Capture the cell that displays the provided text and extract its [x, y] central coordinate. 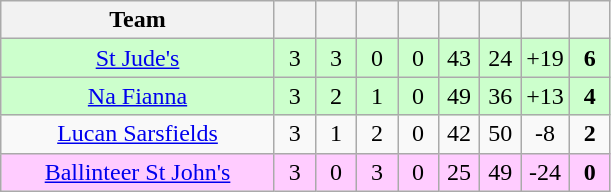
24 [500, 58]
25 [460, 172]
43 [460, 58]
50 [500, 134]
+13 [546, 96]
St Jude's [138, 58]
-8 [546, 134]
+19 [546, 58]
-24 [546, 172]
Ballinteer St John's [138, 172]
Na Fianna [138, 96]
4 [590, 96]
42 [460, 134]
36 [500, 96]
Team [138, 20]
Lucan Sarsfields [138, 134]
6 [590, 58]
